From the cell containing the given text, extract its center point as (X, Y) coordinate. 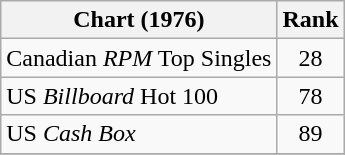
Chart (1976) (139, 20)
Canadian RPM Top Singles (139, 58)
28 (310, 58)
Rank (310, 20)
78 (310, 96)
89 (310, 134)
US Cash Box (139, 134)
US Billboard Hot 100 (139, 96)
